Identify which cell holds the provided text, then report its (X, Y) central coordinate. 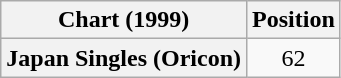
Japan Singles (Oricon) (124, 58)
Position (294, 20)
Chart (1999) (124, 20)
62 (294, 58)
